Provide the [x, y] coordinate of the cell's center where the given text is located.  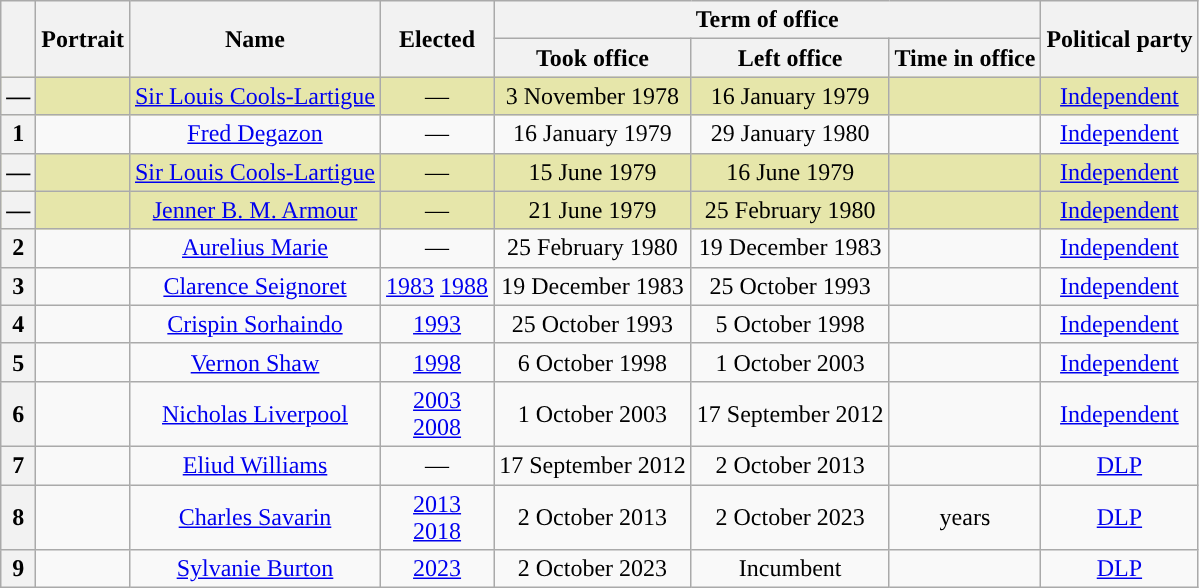
7 [18, 465]
29 January 1980 [790, 134]
Fred Degazon [254, 134]
20032008 [438, 414]
20132018 [438, 516]
15 June 1979 [593, 172]
Time in office [965, 58]
Charles Savarin [254, 516]
Vernon Shaw [254, 362]
6 [18, 414]
21 June 1979 [593, 210]
2 [18, 248]
Left office [790, 58]
Nicholas Liverpool [254, 414]
Sylvanie Burton [254, 569]
Aurelius Marie [254, 248]
16 June 1979 [790, 172]
Term of office [768, 20]
1 [18, 134]
Portrait [83, 39]
Jenner B. M. Armour [254, 210]
3 November 1978 [593, 96]
Eliud Williams [254, 465]
Political party [1120, 39]
Elected [438, 39]
3 [18, 286]
9 [18, 569]
Clarence Seignoret [254, 286]
5 [18, 362]
5 October 1998 [790, 324]
8 [18, 516]
6 October 1998 [593, 362]
Name [254, 39]
years [965, 516]
Took office [593, 58]
1998 [438, 362]
Incumbent [790, 569]
1993 [438, 324]
1983 1988 [438, 286]
Crispin Sorhaindo [254, 324]
2023 [438, 569]
4 [18, 324]
